Find where the given text appears and provide that cell's center as (X, Y) coordinate. 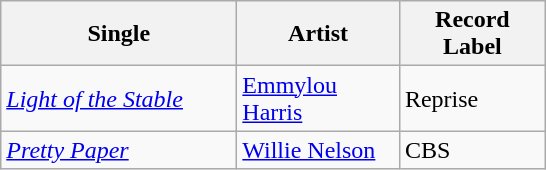
Single (119, 34)
Record Label (472, 34)
Artist (318, 34)
Reprise (472, 98)
Pretty Paper (119, 150)
Emmylou Harris (318, 98)
Light of the Stable (119, 98)
CBS (472, 150)
Willie Nelson (318, 150)
